Pinpoint the cell where the given text exists, returning its [X, Y] midpoint coordinate. 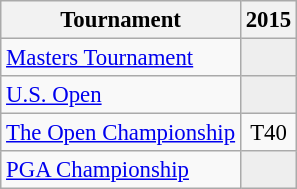
Masters Tournament [121, 58]
U.S. Open [121, 95]
T40 [268, 133]
The Open Championship [121, 133]
PGA Championship [121, 170]
2015 [268, 20]
Tournament [121, 20]
